Find where the given text appears and provide that cell's center as [x, y] coordinate. 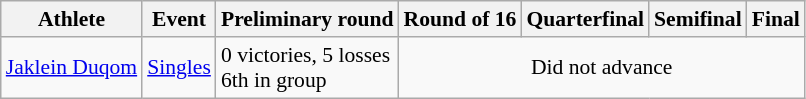
Athlete [72, 19]
Jaklein Duqom [72, 68]
Preliminary round [308, 19]
Final [776, 19]
Event [179, 19]
Semifinal [698, 19]
Round of 16 [460, 19]
Did not advance [602, 68]
Quarterfinal [585, 19]
0 victories, 5 losses6th in group [308, 68]
Singles [179, 68]
